Identify which cell holds the provided text, then report its (X, Y) central coordinate. 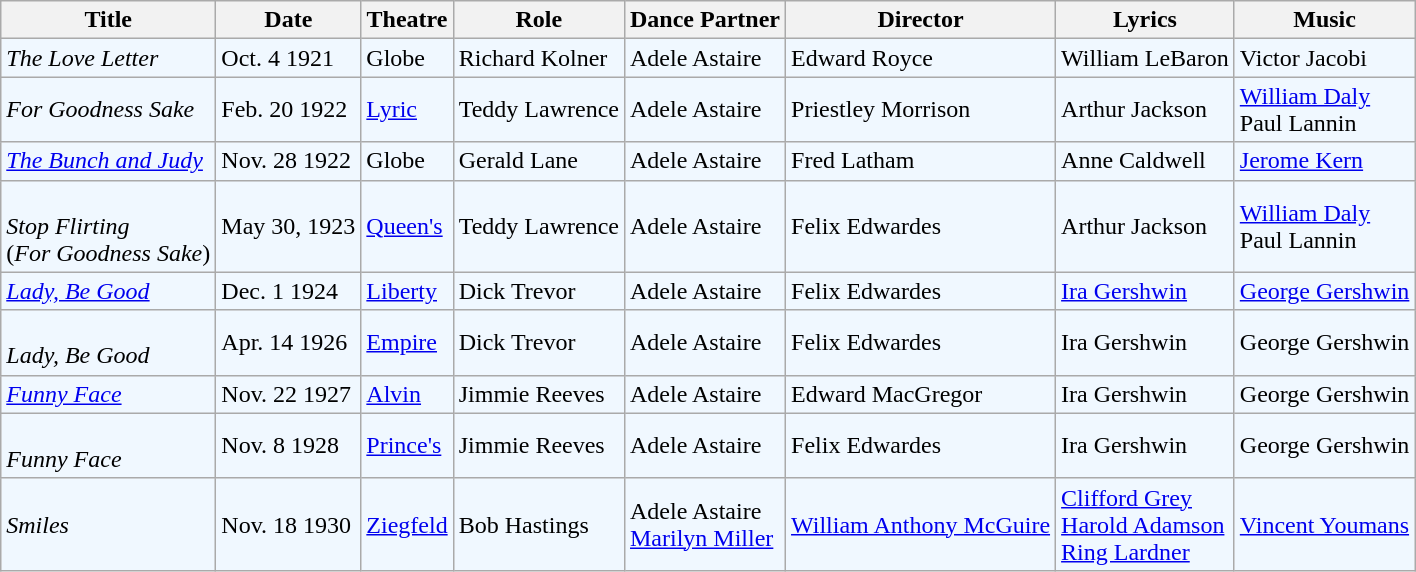
Adele AstaireMarilyn Miller (704, 524)
Apr. 14 1926 (288, 342)
Ziegfeld (407, 524)
The Love Letter (108, 58)
Priestley Morrison (921, 110)
Date (288, 20)
Theatre (407, 20)
William Anthony McGuire (921, 524)
The Bunch and Judy (108, 161)
Edward MacGregor (921, 394)
Gerald Lane (538, 161)
Oct. 4 1921 (288, 58)
Music (1324, 20)
Fred Latham (921, 161)
Edward Royce (921, 58)
Stop Flirting(For Goodness Sake) (108, 226)
Alvin (407, 394)
Dance Partner (704, 20)
Jerome Kern (1324, 161)
Clifford GreyHarold AdamsonRing Lardner (1146, 524)
Nov. 8 1928 (288, 446)
Bob Hastings (538, 524)
Nov. 18 1930 (288, 524)
Prince's (407, 446)
Lyric (407, 110)
Title (108, 20)
Nov. 28 1922 (288, 161)
Nov. 22 1927 (288, 394)
Director (921, 20)
Role (538, 20)
Liberty (407, 291)
Victor Jacobi (1324, 58)
Queen's (407, 226)
Smiles (108, 524)
Anne Caldwell (1146, 161)
Vincent Youmans (1324, 524)
William LeBaron (1146, 58)
Richard Kolner (538, 58)
Empire (407, 342)
Dec. 1 1924 (288, 291)
For Goodness Sake (108, 110)
May 30, 1923 (288, 226)
Feb. 20 1922 (288, 110)
Lyrics (1146, 20)
